Determine the (x, y) coordinate at the center of the cell enclosing the given text.  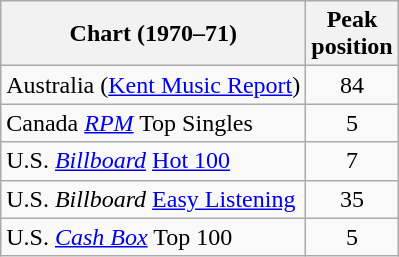
Australia (Kent Music Report) (154, 85)
U.S. Billboard Easy Listening (154, 199)
U.S. Billboard Hot 100 (154, 161)
Canada RPM Top Singles (154, 123)
7 (352, 161)
35 (352, 199)
Chart (1970–71) (154, 34)
U.S. Cash Box Top 100 (154, 237)
84 (352, 85)
Peakposition (352, 34)
